Identify which cell holds the provided text, then report its [X, Y] central coordinate. 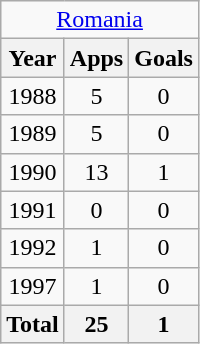
Apps [96, 58]
Goals [164, 58]
25 [96, 324]
1988 [33, 96]
Year [33, 58]
1997 [33, 286]
13 [96, 172]
1992 [33, 248]
Romania [100, 20]
1991 [33, 210]
1990 [33, 172]
Total [33, 324]
1989 [33, 134]
